For the text-containing cell, return its midpoint in [X, Y] coordinate format. 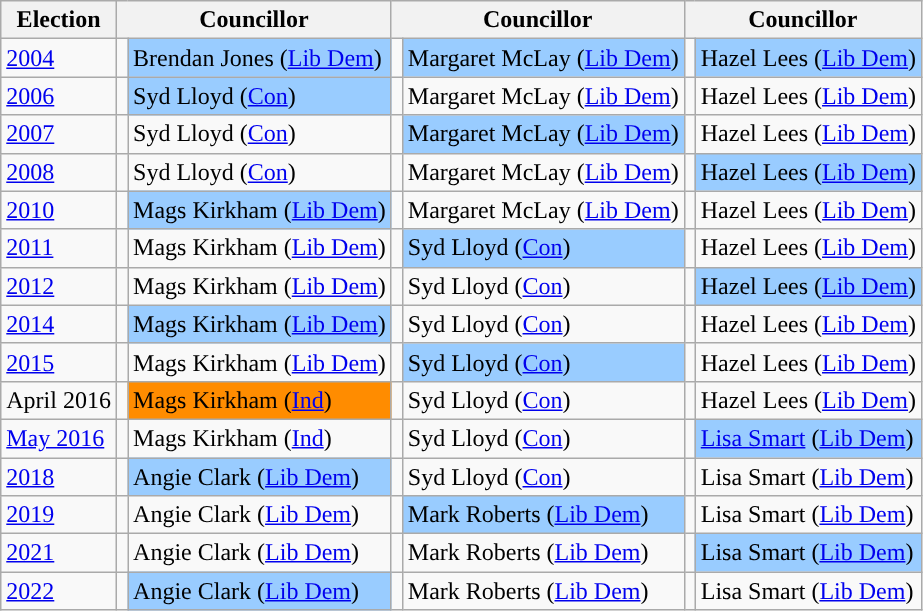
May 2016 [59, 438]
Election [59, 20]
2007 [59, 134]
2010 [59, 210]
2004 [59, 58]
2021 [59, 553]
April 2016 [59, 400]
2011 [59, 248]
2008 [59, 172]
Brendan Jones (Lib Dem) [260, 58]
2015 [59, 362]
2022 [59, 591]
2012 [59, 286]
2014 [59, 324]
2019 [59, 515]
2006 [59, 96]
2018 [59, 477]
